Search for the cell housing the specified text and yield its (X, Y) center coordinate. 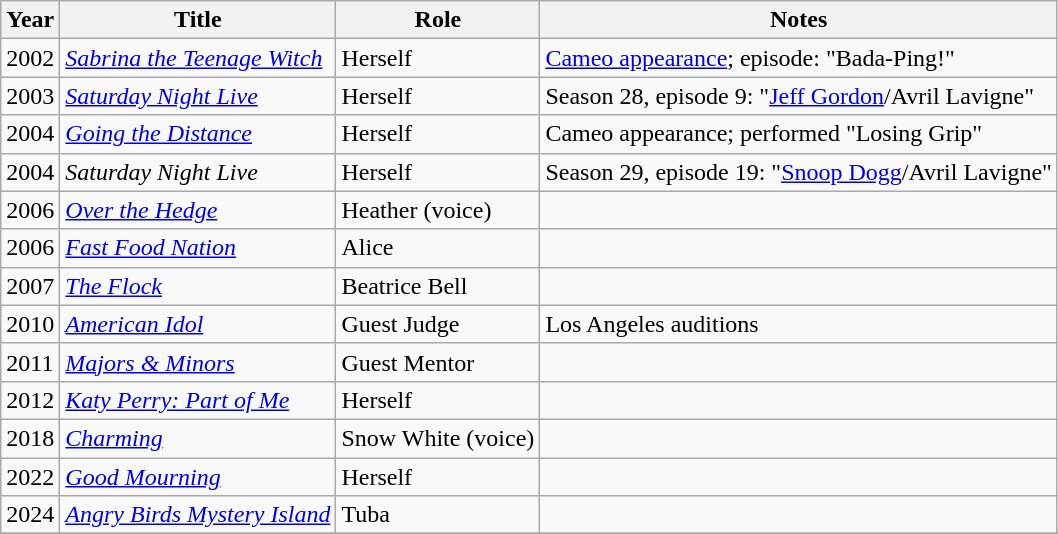
Snow White (voice) (438, 438)
Year (30, 20)
Good Mourning (198, 477)
Tuba (438, 515)
Fast Food Nation (198, 248)
Season 29, episode 19: "Snoop Dogg/Avril Lavigne" (799, 172)
2018 (30, 438)
Los Angeles auditions (799, 324)
2011 (30, 362)
Cameo appearance; episode: "Bada-Ping!" (799, 58)
Heather (voice) (438, 210)
Angry Birds Mystery Island (198, 515)
Over the Hedge (198, 210)
Going the Distance (198, 134)
2024 (30, 515)
Sabrina the Teenage Witch (198, 58)
Notes (799, 20)
Cameo appearance; performed "Losing Grip" (799, 134)
The Flock (198, 286)
Season 28, episode 9: "Jeff Gordon/Avril Lavigne" (799, 96)
Majors & Minors (198, 362)
Beatrice Bell (438, 286)
Guest Judge (438, 324)
Charming (198, 438)
2003 (30, 96)
Role (438, 20)
2007 (30, 286)
Katy Perry: Part of Me (198, 400)
2002 (30, 58)
Guest Mentor (438, 362)
Title (198, 20)
American Idol (198, 324)
2022 (30, 477)
Alice (438, 248)
2012 (30, 400)
2010 (30, 324)
